Search for the cell housing the specified text and yield its [x, y] center coordinate. 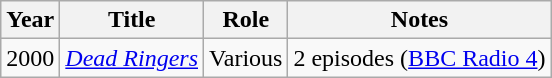
2000 [30, 58]
2 episodes (BBC Radio 4) [420, 58]
Various [246, 58]
Role [246, 20]
Title [132, 20]
Dead Ringers [132, 58]
Year [30, 20]
Notes [420, 20]
